Provide the (x, y) coordinate of the cell's center where the given text is located.  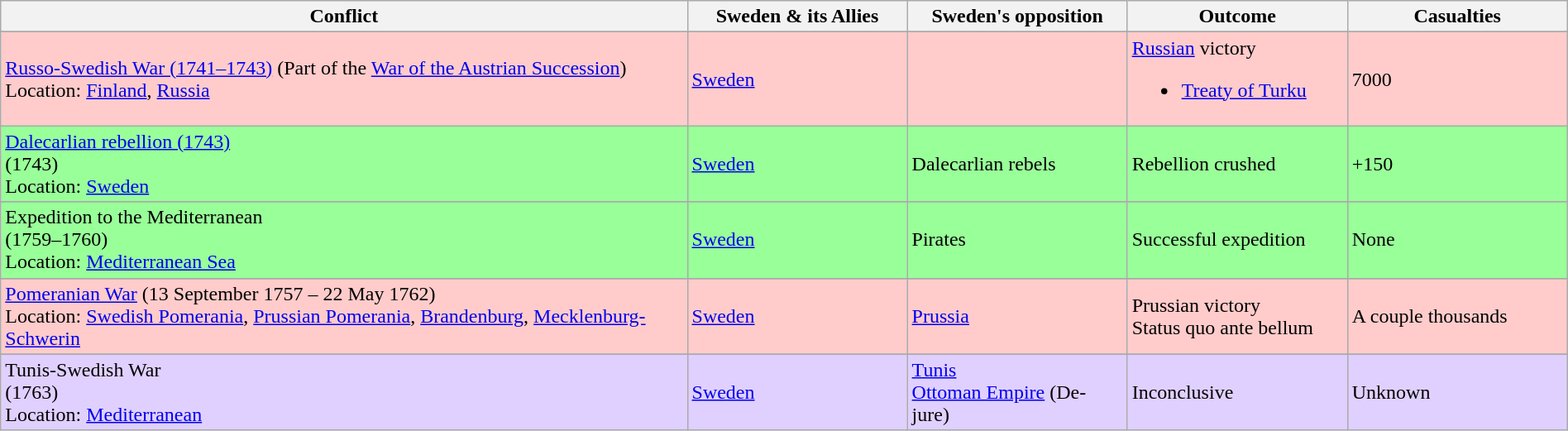
Pomeranian War (13 September 1757 – 22 May 1762)Location: Swedish Pomerania, Prussian Pomerania, Brandenburg, Mecklenburg-Schwerin (344, 316)
Prussian victory Status quo ante bellum (1237, 316)
Expedition to the Mediterranean (1759–1760)Location: Mediterranean Sea (344, 240)
Russo-Swedish War (1741–1743) (Part of the War of the Austrian Succession)Location: Finland, Russia (344, 79)
Inconclusive (1237, 392)
Casualties (1457, 17)
Prussia (1017, 316)
A couple thousands (1457, 316)
7000 (1457, 79)
Tunis Ottoman Empire (De-jure) (1017, 392)
Dalecarlian rebellion (1743)(1743)Location: Sweden (344, 164)
Conflict (344, 17)
Sweden's opposition (1017, 17)
Rebellion crushed (1237, 164)
Russian victoryTreaty of Turku (1237, 79)
Dalecarlian rebels (1017, 164)
Unknown (1457, 392)
None (1457, 240)
+150 (1457, 164)
Outcome (1237, 17)
Sweden & its Allies (797, 17)
Tunis-Swedish War(1763)Location: Mediterranean (344, 392)
Successful expedition (1237, 240)
Pirates (1017, 240)
